Locate the cell with the specified text and output its (X, Y) center coordinate. 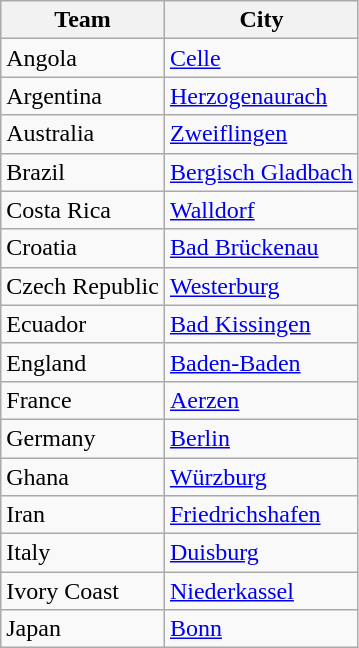
Czech Republic (83, 286)
Niederkassel (261, 591)
Herzogenaurach (261, 96)
Ghana (83, 477)
Friedrichshafen (261, 515)
Germany (83, 438)
Angola (83, 58)
Italy (83, 553)
Walldorf (261, 210)
Australia (83, 134)
Duisburg (261, 553)
Bergisch Gladbach (261, 172)
France (83, 400)
Brazil (83, 172)
Costa Rica (83, 210)
Bad Kissingen (261, 324)
Celle (261, 58)
Croatia (83, 248)
Bonn (261, 629)
Team (83, 20)
Aerzen (261, 400)
Ivory Coast (83, 591)
Zweiflingen (261, 134)
Bad Brückenau (261, 248)
Argentina (83, 96)
Westerburg (261, 286)
Würzburg (261, 477)
Ecuador (83, 324)
City (261, 20)
Berlin (261, 438)
Baden-Baden (261, 362)
England (83, 362)
Iran (83, 515)
Japan (83, 629)
